Identify which cell holds the provided text, then report its [x, y] central coordinate. 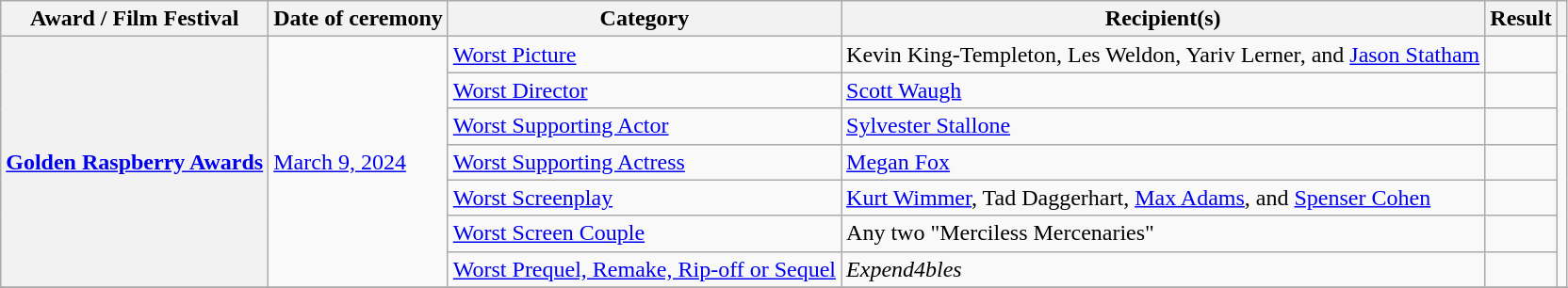
Recipient(s) [1163, 19]
Any two "Merciless Mercenaries" [1163, 233]
Megan Fox [1163, 162]
Worst Director [645, 90]
Category [645, 19]
Kurt Wimmer, Tad Daggerhart, Max Adams, and Spenser Cohen [1163, 198]
Kevin King-Templeton, Les Weldon, Yariv Lerner, and Jason Statham [1163, 55]
Golden Raspberry Awards [135, 162]
Worst Screen Couple [645, 233]
Worst Supporting Actress [645, 162]
Result [1521, 19]
Award / Film Festival [135, 19]
Date of ceremony [358, 19]
Worst Supporting Actor [645, 126]
Sylvester Stallone [1163, 126]
Worst Picture [645, 55]
Worst Screenplay [645, 198]
March 9, 2024 [358, 162]
Scott Waugh [1163, 90]
Worst Prequel, Remake, Rip-off or Sequel [645, 269]
Expend4bles [1163, 269]
